From the cell containing the given text, extract its center point as (X, Y) coordinate. 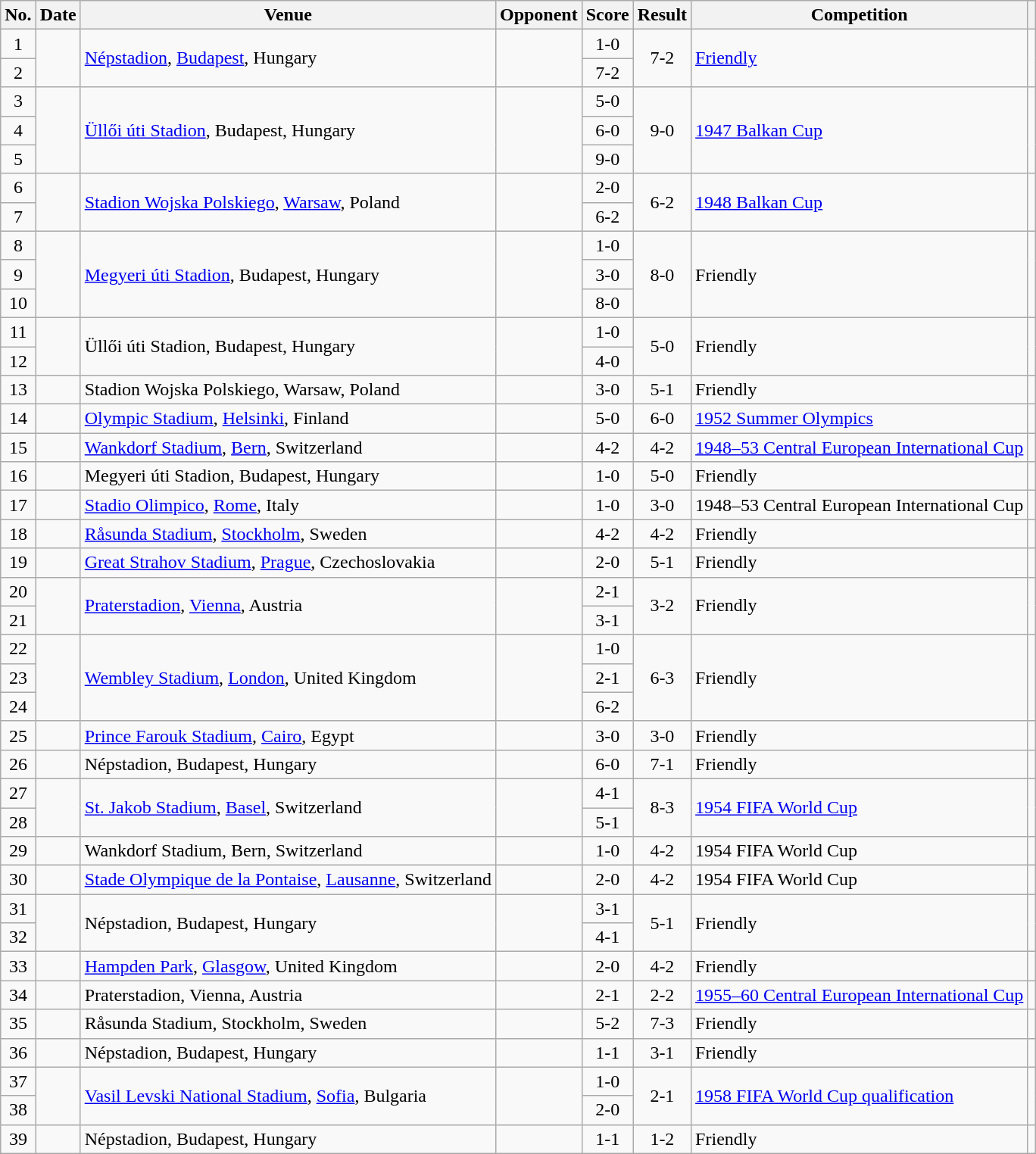
32 (18, 937)
11 (18, 332)
26 (18, 764)
14 (18, 419)
Olympic Stadium, Helsinki, Finland (288, 419)
Vasil Levski National Stadium, Sofia, Bulgaria (288, 1096)
No. (18, 15)
5 (18, 159)
8-3 (662, 807)
29 (18, 851)
7 (18, 217)
1955–60 Central European International Cup (860, 995)
6-3 (662, 678)
Competition (860, 15)
7-3 (662, 1024)
Wembley Stadium, London, United Kingdom (288, 678)
39 (18, 1139)
37 (18, 1081)
Venue (288, 15)
33 (18, 966)
Prince Farouk Stadium, Cairo, Egypt (288, 735)
3 (18, 101)
16 (18, 476)
1 (18, 44)
17 (18, 505)
7-1 (662, 764)
21 (18, 620)
3-2 (662, 606)
1948 Balkan Cup (860, 202)
Stade Olympique de la Pontaise, Lausanne, Switzerland (288, 880)
36 (18, 1053)
1952 Summer Olympics (860, 419)
15 (18, 448)
Score (607, 15)
Hampden Park, Glasgow, United Kingdom (288, 966)
19 (18, 563)
Great Strahov Stadium, Prague, Czechoslovakia (288, 563)
18 (18, 534)
5-2 (607, 1024)
31 (18, 909)
30 (18, 880)
27 (18, 793)
4-0 (607, 361)
Result (662, 15)
34 (18, 995)
Opponent (538, 15)
20 (18, 591)
1-2 (662, 1139)
Date (58, 15)
9 (18, 274)
10 (18, 303)
12 (18, 361)
8 (18, 245)
22 (18, 649)
2 (18, 73)
13 (18, 390)
1958 FIFA World Cup qualification (860, 1096)
24 (18, 706)
Stadio Olimpico, Rome, Italy (288, 505)
35 (18, 1024)
23 (18, 678)
2-2 (662, 995)
St. Jakob Stadium, Basel, Switzerland (288, 807)
4 (18, 130)
1947 Balkan Cup (860, 130)
28 (18, 822)
6 (18, 188)
38 (18, 1110)
25 (18, 735)
